Pinpoint the cell where the given text exists, returning its [x, y] midpoint coordinate. 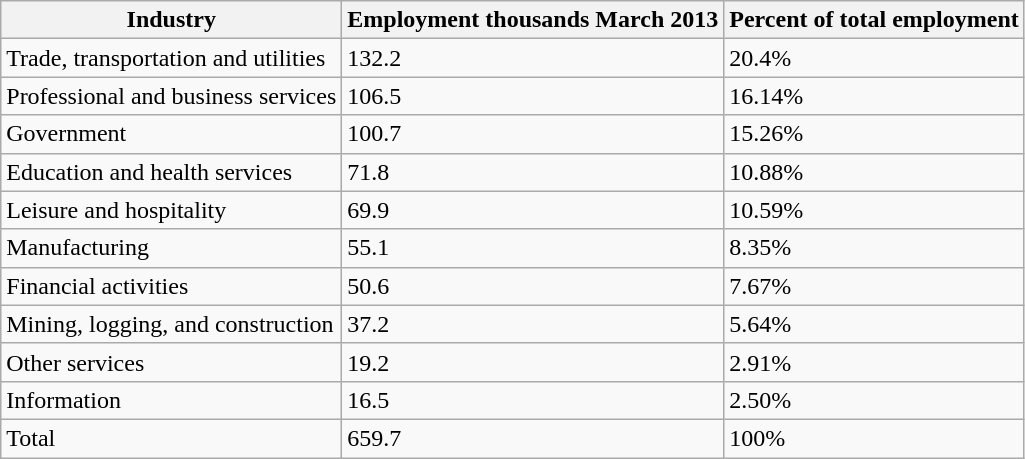
2.50% [874, 400]
16.14% [874, 96]
55.1 [533, 248]
100.7 [533, 134]
659.7 [533, 438]
Total [172, 438]
Manufacturing [172, 248]
Other services [172, 362]
132.2 [533, 58]
Trade, transportation and utilities [172, 58]
5.64% [874, 324]
Financial activities [172, 286]
71.8 [533, 172]
Professional and business services [172, 96]
Government [172, 134]
37.2 [533, 324]
Employment thousands March 2013 [533, 20]
Mining, logging, and construction [172, 324]
106.5 [533, 96]
69.9 [533, 210]
19.2 [533, 362]
Education and health services [172, 172]
8.35% [874, 248]
20.4% [874, 58]
15.26% [874, 134]
Industry [172, 20]
50.6 [533, 286]
100% [874, 438]
10.59% [874, 210]
Information [172, 400]
16.5 [533, 400]
2.91% [874, 362]
10.88% [874, 172]
Leisure and hospitality [172, 210]
Percent of total employment [874, 20]
7.67% [874, 286]
